Search for the cell housing the specified text and yield its [X, Y] center coordinate. 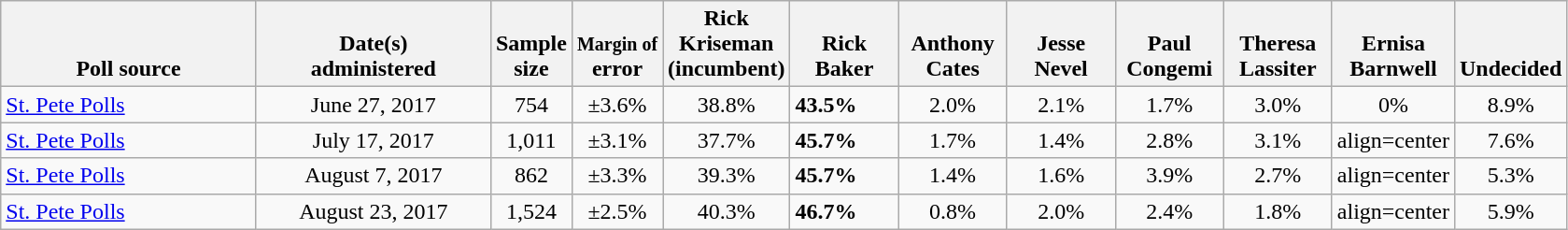
0% [1393, 105]
5.9% [1510, 211]
3.9% [1169, 176]
5.3% [1510, 176]
Samplesize [530, 44]
3.1% [1278, 140]
±3.6% [616, 105]
±2.5% [616, 211]
2.8% [1169, 140]
38.8% [727, 105]
46.7% [844, 211]
June 27, 2017 [374, 105]
Ernisa Barnwell [1393, 44]
August 23, 2017 [374, 211]
2.7% [1278, 176]
1,524 [530, 211]
3.0% [1278, 105]
Rick Kriseman (incumbent) [727, 44]
Date(s)administered [374, 44]
754 [530, 105]
Rick Baker [844, 44]
39.3% [727, 176]
±3.3% [616, 176]
Theresa Lassiter [1278, 44]
Paul Congemi [1169, 44]
0.8% [953, 211]
Poll source [129, 44]
Margin oferror [616, 44]
2.4% [1169, 211]
1.8% [1278, 211]
862 [530, 176]
Jesse Nevel [1061, 44]
7.6% [1510, 140]
8.9% [1510, 105]
July 17, 2017 [374, 140]
37.7% [727, 140]
1,011 [530, 140]
Anthony Cates [953, 44]
±3.1% [616, 140]
Undecided [1510, 44]
40.3% [727, 211]
1.6% [1061, 176]
43.5% [844, 105]
2.1% [1061, 105]
August 7, 2017 [374, 176]
